Extract the (X, Y) coordinate from the center of the cell holding the provided text.  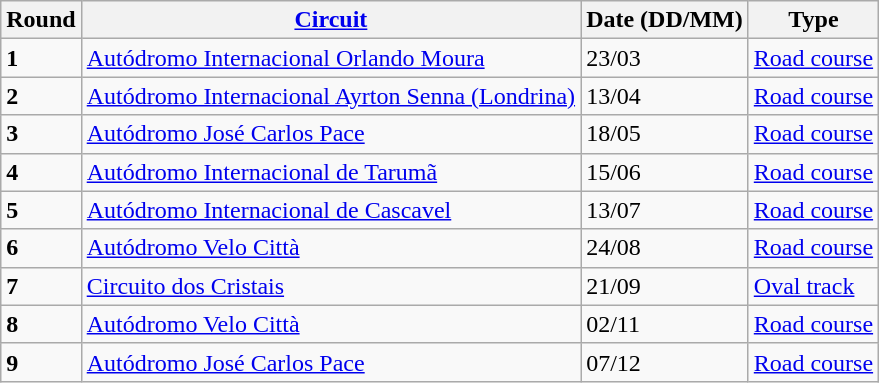
Autódromo Internacional de Tarumã (330, 172)
Autódromo Internacional Ayrton Senna (Londrina) (330, 96)
13/07 (665, 210)
7 (41, 286)
23/03 (665, 58)
13/04 (665, 96)
2 (41, 96)
24/08 (665, 248)
Oval track (813, 286)
Circuit (330, 20)
3 (41, 134)
6 (41, 248)
Date (DD/MM) (665, 20)
07/12 (665, 362)
8 (41, 324)
5 (41, 210)
Type (813, 20)
15/06 (665, 172)
Round (41, 20)
21/09 (665, 286)
18/05 (665, 134)
Autódromo Internacional Orlando Moura (330, 58)
Circuito dos Cristais (330, 286)
02/11 (665, 324)
9 (41, 362)
Autódromo Internacional de Cascavel (330, 210)
4 (41, 172)
1 (41, 58)
